Locate the cell with the specified text and output its [X, Y] center coordinate. 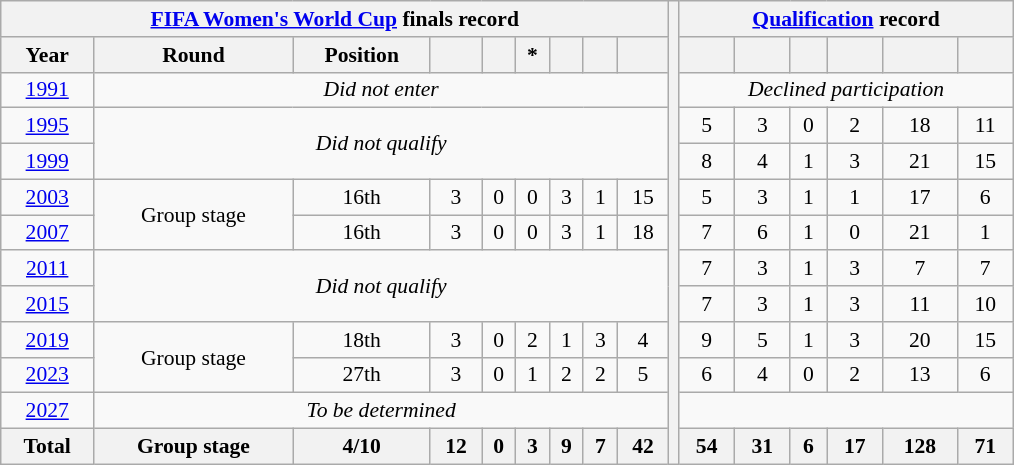
27th [362, 375]
* [533, 55]
31 [762, 447]
2019 [48, 340]
13 [920, 375]
10 [985, 304]
128 [920, 447]
1995 [48, 126]
Declined participation [846, 90]
2027 [48, 411]
2003 [48, 197]
2023 [48, 375]
To be determined [382, 411]
8 [707, 162]
2015 [48, 304]
FIFA Women's World Cup finals record [335, 19]
18th [362, 340]
20 [920, 340]
Year [48, 55]
54 [707, 447]
1991 [48, 90]
2007 [48, 233]
Did not enter [382, 90]
Total [48, 447]
Round [194, 55]
71 [985, 447]
12 [456, 447]
Position [362, 55]
4/10 [362, 447]
2011 [48, 269]
42 [642, 447]
Qualification record [846, 19]
1999 [48, 162]
